Extract the [x, y] coordinate from the center of the cell holding the provided text.  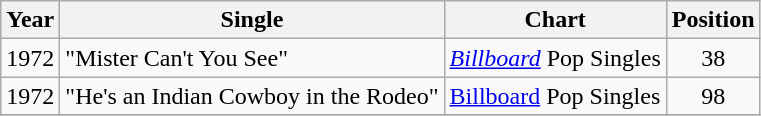
Single [252, 20]
Position [713, 20]
"Mister Can't You See" [252, 58]
Chart [555, 20]
"He's an Indian Cowboy in the Rodeo" [252, 96]
98 [713, 96]
38 [713, 58]
Year [30, 20]
